For the text-containing cell, return its midpoint in (x, y) coordinate format. 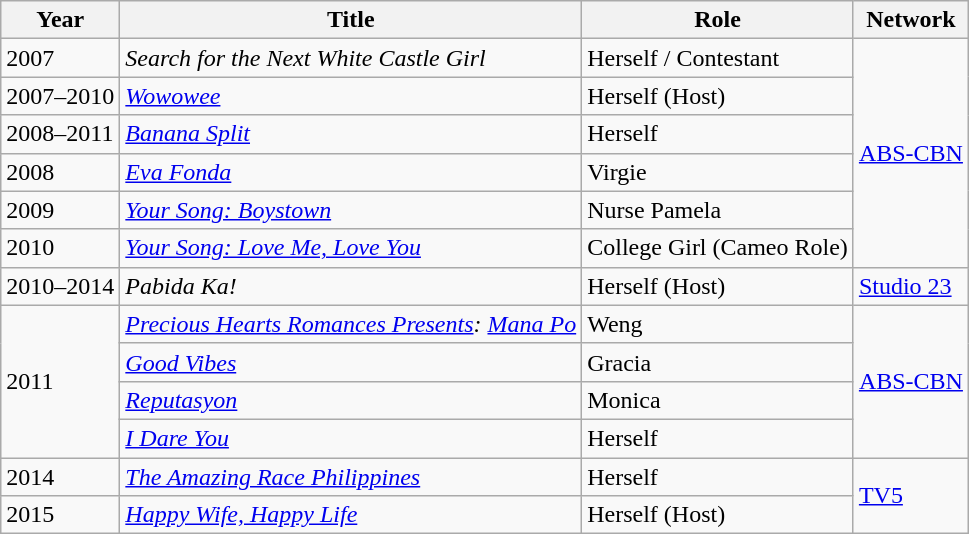
Eva Fonda (351, 172)
Precious Hearts Romances Presents: Mana Po (351, 324)
Title (351, 20)
2007 (60, 58)
The Amazing Race Philippines (351, 477)
Search for the Next White Castle Girl (351, 58)
TV5 (910, 496)
2015 (60, 515)
College Girl (Cameo Role) (718, 248)
Role (718, 20)
2008 (60, 172)
Happy Wife, Happy Life (351, 515)
Reputasyon (351, 400)
Network (910, 20)
2014 (60, 477)
Pabida Ka! (351, 286)
Herself / Contestant (718, 58)
2011 (60, 381)
2010–2014 (60, 286)
Banana Split (351, 134)
Good Vibes (351, 362)
Weng (718, 324)
Gracia (718, 362)
Virgie (718, 172)
Studio 23 (910, 286)
2010 (60, 248)
2008–2011 (60, 134)
2007–2010 (60, 96)
Year (60, 20)
2009 (60, 210)
I Dare You (351, 438)
Wowowee (351, 96)
Monica (718, 400)
Nurse Pamela (718, 210)
Your Song: Love Me, Love You (351, 248)
Your Song: Boystown (351, 210)
